For the text-containing cell, return its midpoint in [X, Y] coordinate format. 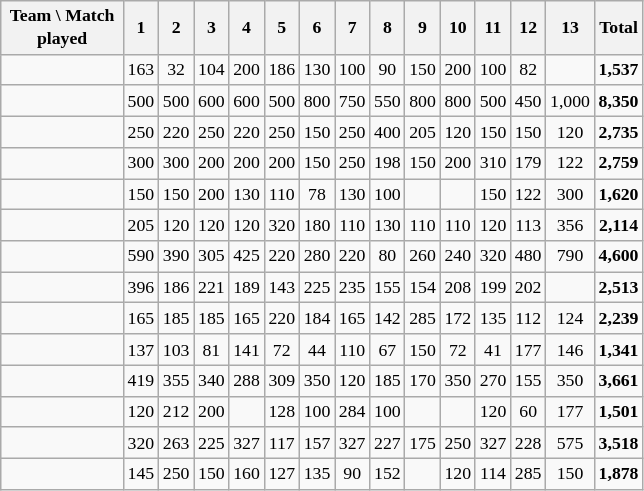
157 [316, 442]
450 [528, 100]
310 [492, 162]
305 [212, 256]
143 [282, 288]
1,878 [618, 474]
189 [246, 288]
12 [528, 28]
260 [422, 256]
396 [140, 288]
10 [458, 28]
41 [492, 350]
227 [388, 442]
356 [570, 226]
1,000 [570, 100]
60 [528, 412]
146 [570, 350]
152 [388, 474]
1,537 [618, 70]
4,600 [618, 256]
154 [422, 288]
175 [422, 442]
179 [528, 162]
221 [212, 288]
78 [316, 194]
390 [176, 256]
104 [212, 70]
1,620 [618, 194]
355 [176, 380]
1 [140, 28]
142 [388, 318]
550 [388, 100]
480 [528, 256]
790 [570, 256]
575 [570, 442]
160 [246, 474]
425 [246, 256]
5 [282, 28]
2,239 [618, 318]
198 [388, 162]
128 [282, 412]
8 [388, 28]
288 [246, 380]
113 [528, 226]
202 [528, 288]
235 [352, 288]
145 [140, 474]
13 [570, 28]
80 [388, 256]
Total [618, 28]
3,661 [618, 380]
4 [246, 28]
212 [176, 412]
400 [388, 132]
3,518 [618, 442]
Team \ Match played [62, 28]
11 [492, 28]
240 [458, 256]
44 [316, 350]
199 [492, 288]
9 [422, 28]
112 [528, 318]
7 [352, 28]
590 [140, 256]
270 [492, 380]
81 [212, 350]
184 [316, 318]
2 [176, 28]
124 [570, 318]
163 [140, 70]
2,735 [618, 132]
170 [422, 380]
1,341 [618, 350]
6 [316, 28]
750 [352, 100]
1,501 [618, 412]
103 [176, 350]
67 [388, 350]
137 [140, 350]
82 [528, 70]
419 [140, 380]
309 [282, 380]
280 [316, 256]
32 [176, 70]
180 [316, 226]
340 [212, 380]
117 [282, 442]
8,350 [618, 100]
141 [246, 350]
3 [212, 28]
127 [282, 474]
172 [458, 318]
2,759 [618, 162]
2,114 [618, 226]
114 [492, 474]
228 [528, 442]
263 [176, 442]
2,513 [618, 288]
208 [458, 288]
284 [352, 412]
